Identify which cell holds the provided text, then report its (x, y) central coordinate. 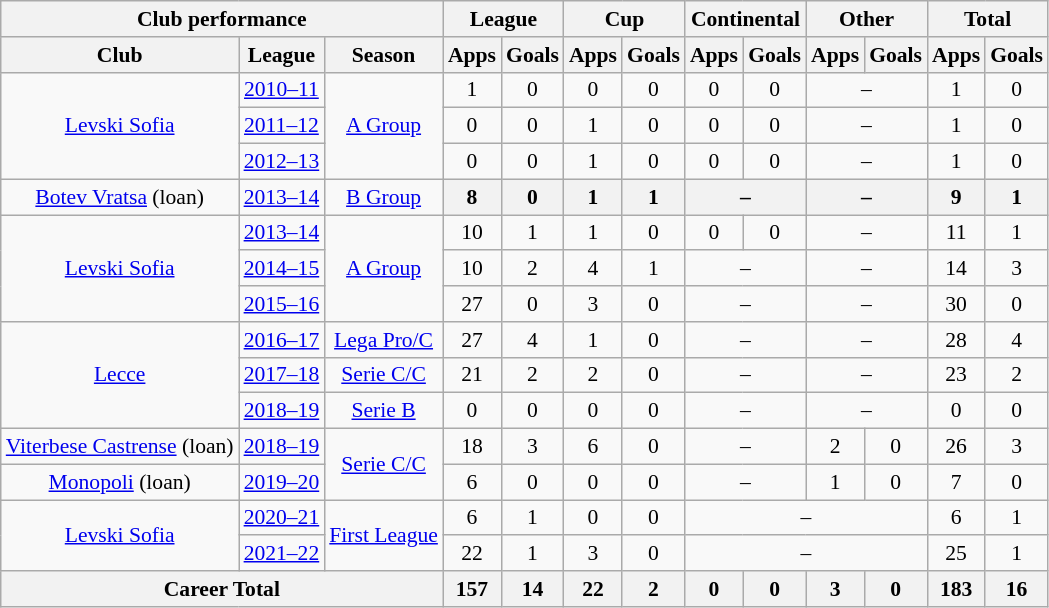
157 (472, 589)
Botev Vratsa (loan) (120, 197)
Cup (624, 19)
Lecce (120, 376)
2014–15 (282, 269)
Club performance (222, 19)
2015–16 (282, 304)
B Group (384, 197)
Lega Pro/C (384, 340)
Season (384, 55)
Total (988, 19)
2021–22 (282, 554)
8 (472, 197)
26 (956, 447)
7 (956, 482)
2019–20 (282, 482)
Viterbese Castrense (loan) (120, 447)
16 (1016, 589)
11 (956, 233)
Monopoli (loan) (120, 482)
2012–13 (282, 162)
Club (120, 55)
2020–21 (282, 518)
2017–18 (282, 375)
23 (956, 375)
21 (472, 375)
2016–17 (282, 340)
Career Total (222, 589)
2011–12 (282, 126)
9 (956, 197)
18 (472, 447)
First League (384, 536)
Other (866, 19)
25 (956, 554)
30 (956, 304)
183 (956, 589)
Serie B (384, 411)
28 (956, 340)
2010–11 (282, 90)
Continental (746, 19)
